Find where the given text appears and provide that cell's center as (X, Y) coordinate. 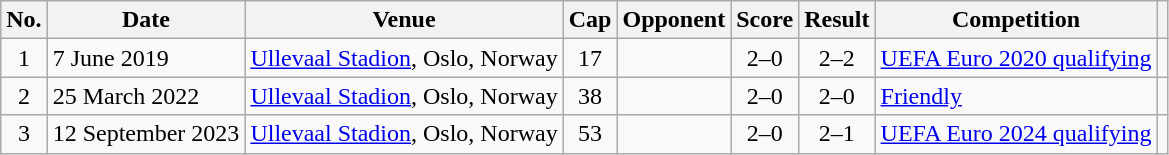
17 (590, 58)
12 September 2023 (146, 134)
1 (24, 58)
Opponent (674, 20)
UEFA Euro 2024 qualifying (1016, 134)
2 (24, 96)
Cap (590, 20)
2–1 (837, 134)
2–2 (837, 58)
Date (146, 20)
Friendly (1016, 96)
Score (765, 20)
Result (837, 20)
3 (24, 134)
UEFA Euro 2020 qualifying (1016, 58)
Competition (1016, 20)
38 (590, 96)
7 June 2019 (146, 58)
No. (24, 20)
Venue (404, 20)
53 (590, 134)
25 March 2022 (146, 96)
